Provide the [x, y] coordinate of the cell's center where the given text is located.  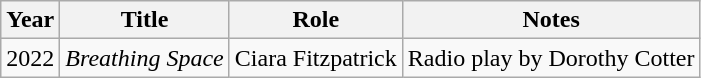
Breathing Space [144, 58]
Year [30, 20]
Radio play by Dorothy Cotter [551, 58]
Title [144, 20]
2022 [30, 58]
Ciara Fitzpatrick [316, 58]
Notes [551, 20]
Role [316, 20]
